Identify which cell holds the provided text, then report its [X, Y] central coordinate. 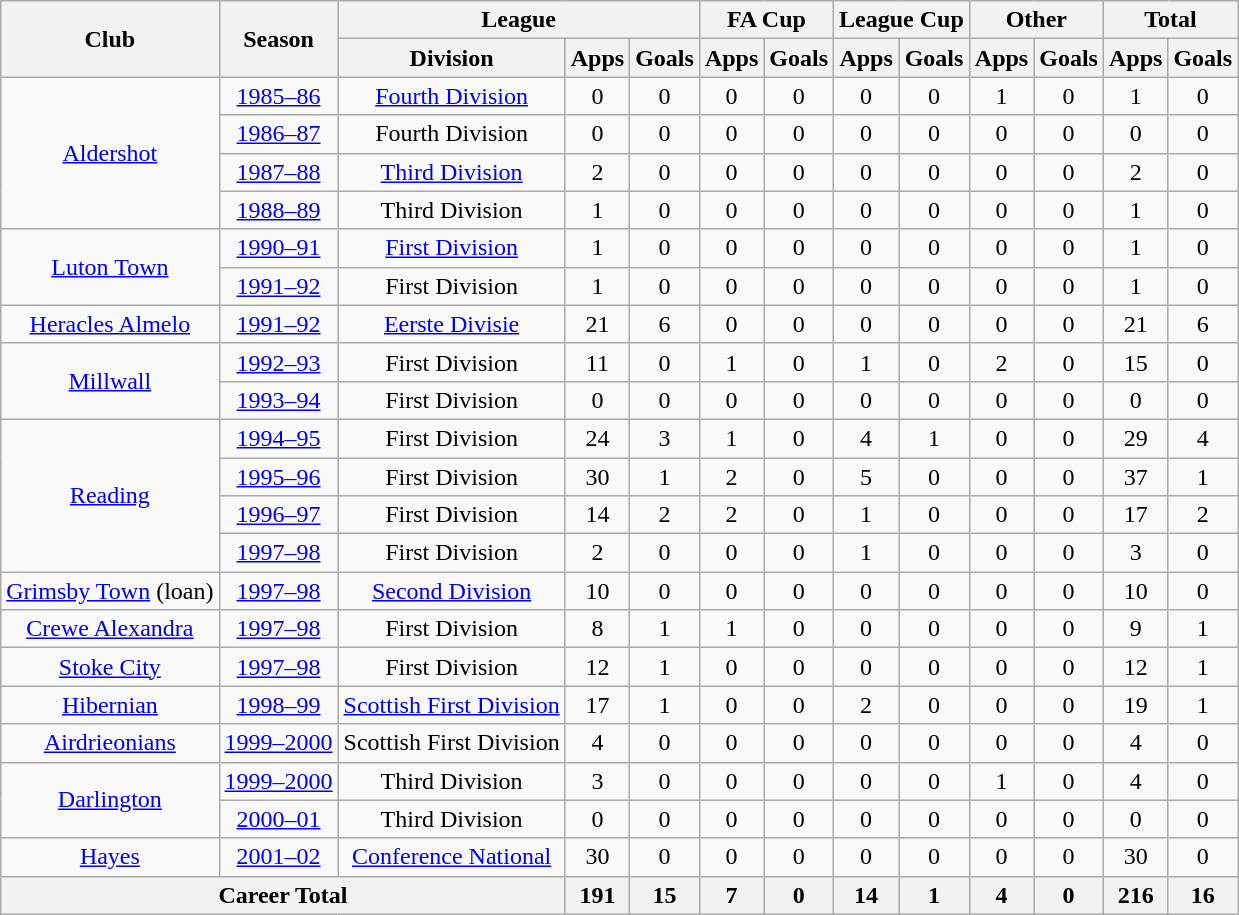
191 [597, 895]
Career Total [283, 895]
FA Cup [766, 20]
1993–94 [278, 400]
1987–88 [278, 172]
1998–99 [278, 705]
7 [731, 895]
Other [1036, 20]
Aldershot [110, 153]
Conference National [452, 857]
Heracles Almelo [110, 324]
Luton Town [110, 267]
Reading [110, 495]
1996–97 [278, 515]
Club [110, 39]
Division [452, 58]
2000–01 [278, 819]
Millwall [110, 381]
1988–89 [278, 210]
League Cup [902, 20]
Stoke City [110, 667]
Crewe Alexandra [110, 629]
19 [1135, 705]
37 [1135, 477]
1986–87 [278, 134]
1994–95 [278, 438]
216 [1135, 895]
24 [597, 438]
9 [1135, 629]
Hayes [110, 857]
8 [597, 629]
Darlington [110, 800]
11 [597, 362]
1985–86 [278, 96]
2001–02 [278, 857]
Hibernian [110, 705]
1995–96 [278, 477]
Eerste Divisie [452, 324]
29 [1135, 438]
Grimsby Town (loan) [110, 591]
1990–91 [278, 248]
Airdrieonians [110, 743]
5 [866, 477]
League [518, 20]
Second Division [452, 591]
1992–93 [278, 362]
16 [1203, 895]
Total [1170, 20]
Season [278, 39]
